Pinpoint the cell where the given text exists, returning its [X, Y] midpoint coordinate. 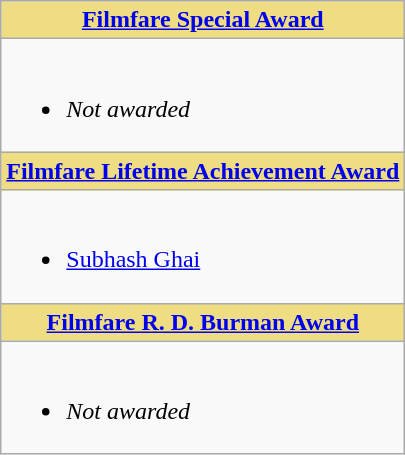
Filmfare Special Award [203, 20]
Filmfare Lifetime Achievement Award [203, 171]
Subhash Ghai [203, 246]
Filmfare R. D. Burman Award [203, 322]
